Return [X, Y] of the center of cell containing provided text 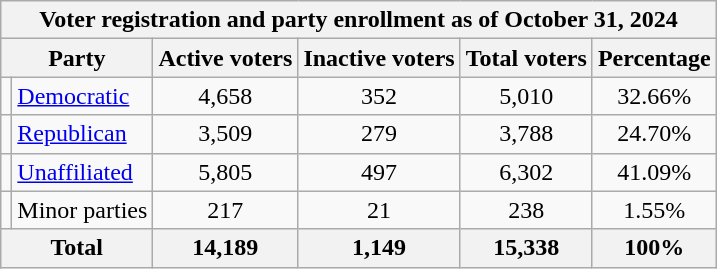
Democratic [82, 96]
24.70% [654, 134]
21 [379, 210]
100% [654, 248]
279 [379, 134]
4,658 [226, 96]
Voter registration and party enrollment as of October 31, 2024 [359, 20]
Percentage [654, 58]
Party [77, 58]
352 [379, 96]
497 [379, 172]
Total voters [526, 58]
Republican [82, 134]
15,338 [526, 248]
Inactive voters [379, 58]
Active voters [226, 58]
3,509 [226, 134]
217 [226, 210]
Unaffiliated [82, 172]
Minor parties [82, 210]
1.55% [654, 210]
238 [526, 210]
Total [77, 248]
32.66% [654, 96]
6,302 [526, 172]
5,010 [526, 96]
3,788 [526, 134]
1,149 [379, 248]
5,805 [226, 172]
14,189 [226, 248]
41.09% [654, 172]
